Return (X, Y) of the center of cell containing provided text 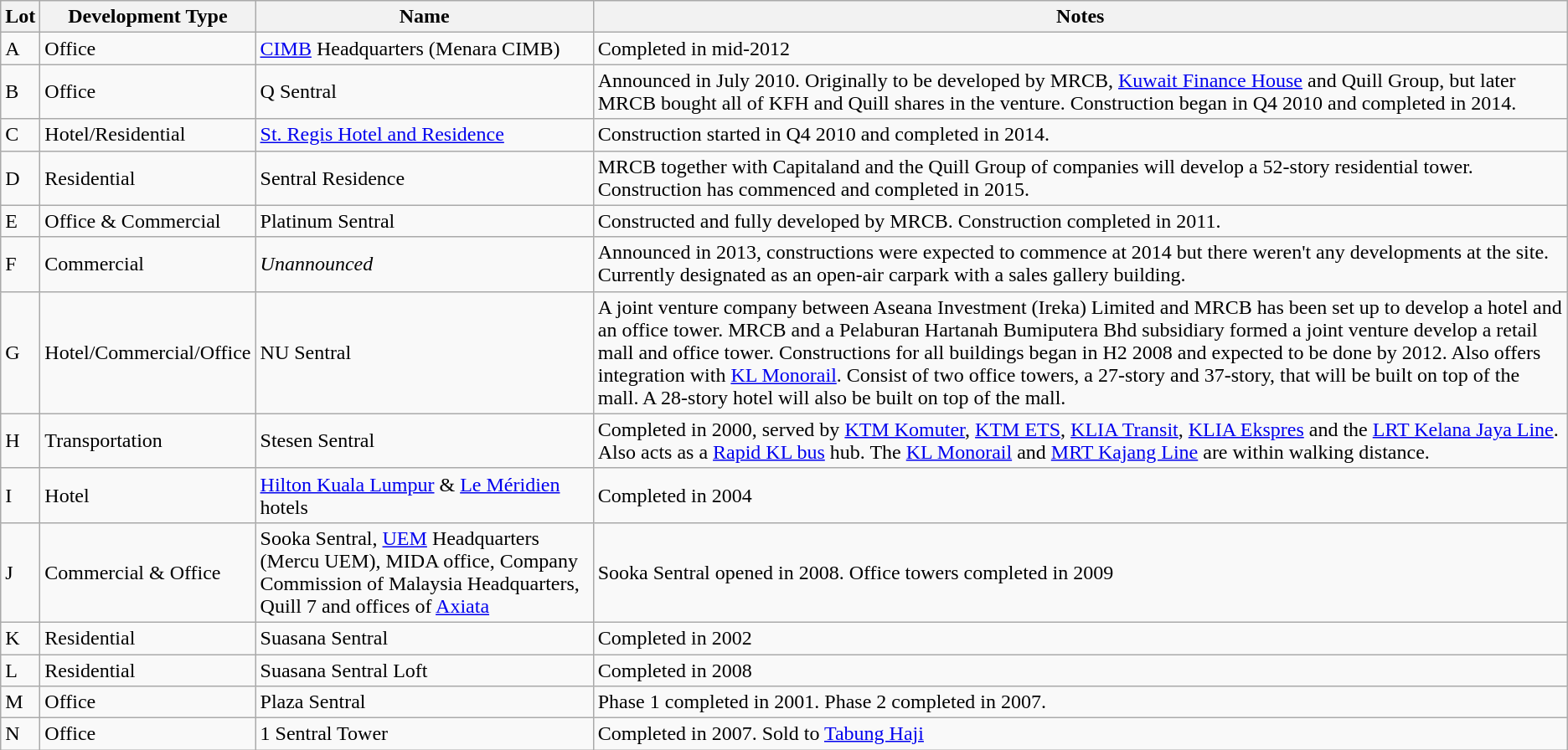
Completed in 2007. Sold to Tabung Haji (1081, 734)
Transportation (147, 440)
Constructed and fully developed by MRCB. Construction completed in 2011. (1081, 221)
G (20, 352)
F (20, 265)
Q Sentral (424, 92)
L (20, 670)
N (20, 734)
D (20, 177)
Suasana Sentral (424, 638)
Stesen Sentral (424, 440)
Name (424, 17)
Completed in 2008 (1081, 670)
M (20, 702)
Completed in 2004 (1081, 496)
Sooka Sentral opened in 2008. Office towers completed in 2009 (1081, 573)
1 Sentral Tower (424, 734)
Lot (20, 17)
Construction started in Q4 2010 and completed in 2014. (1081, 135)
J (20, 573)
I (20, 496)
Hotel/Residential (147, 135)
St. Regis Hotel and Residence (424, 135)
Sentral Residence (424, 177)
Plaza Sentral (424, 702)
K (20, 638)
NU Sentral (424, 352)
A (20, 49)
Commercial (147, 265)
Completed in mid-2012 (1081, 49)
H (20, 440)
B (20, 92)
Commercial & Office (147, 573)
Sooka Sentral, UEM Headquarters (Mercu UEM), MIDA office, Company Commission of Malaysia Headquarters, Quill 7 and offices of Axiata (424, 573)
Platinum Sentral (424, 221)
Unannounced (424, 265)
Hilton Kuala Lumpur & Le Méridien hotels (424, 496)
Phase 1 completed in 2001. Phase 2 completed in 2007. (1081, 702)
Hotel/Commercial/Office (147, 352)
Notes (1081, 17)
E (20, 221)
Office & Commercial (147, 221)
Development Type (147, 17)
CIMB Headquarters (Menara CIMB) (424, 49)
Suasana Sentral Loft (424, 670)
Hotel (147, 496)
Completed in 2002 (1081, 638)
C (20, 135)
